Determine the (X, Y) coordinate at the center of the cell enclosing the given text.  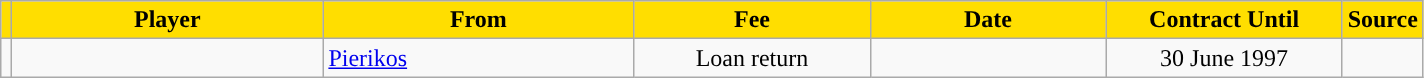
Source (1382, 20)
Loan return (752, 58)
Contract Until (1224, 20)
Fee (752, 20)
From (478, 20)
Pierikos (478, 58)
Date (988, 20)
Player (168, 20)
30 June 1997 (1224, 58)
